Return [X, Y] of the center of cell containing provided text 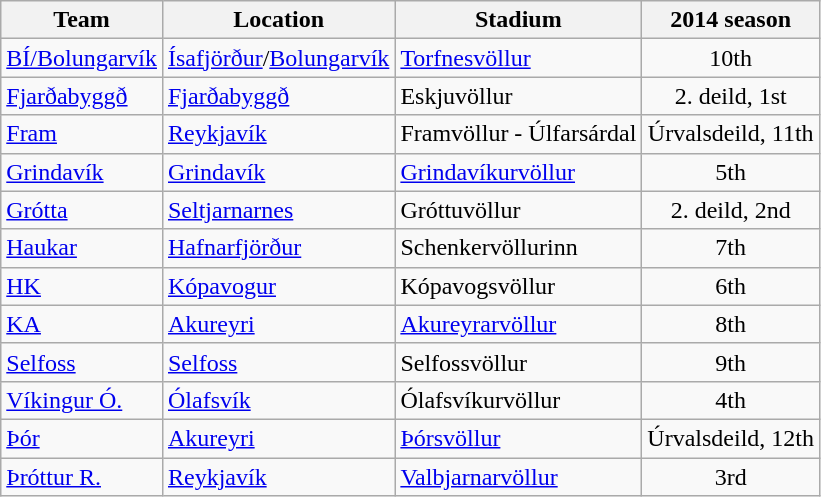
9th [731, 362]
BÍ/Bolungarvík [82, 58]
Team [82, 20]
Kópavogur [278, 286]
5th [731, 172]
Þróttur R. [82, 477]
Þórsvöllur [518, 438]
Location [278, 20]
Gróttuvöllur [518, 210]
Torfnesvöllur [518, 58]
10th [731, 58]
2. deild, 1st [731, 96]
Víkingur Ó. [82, 400]
Fram [82, 134]
Akureyrarvöllur [518, 324]
Ólafsvík [278, 400]
Úrvalsdeild, 11th [731, 134]
Þór [82, 438]
4th [731, 400]
2. deild, 2nd [731, 210]
Schenkervöllurinn [518, 248]
Selfossvöllur [518, 362]
Hafnarfjörður [278, 248]
Seltjarnarnes [278, 210]
KA [82, 324]
8th [731, 324]
Stadium [518, 20]
Úrvalsdeild, 12th [731, 438]
Kópavogsvöllur [518, 286]
3rd [731, 477]
Grindavíkurvöllur [518, 172]
2014 season [731, 20]
Ólafsvíkurvöllur [518, 400]
Grótta [82, 210]
HK [82, 286]
Valbjarnarvöllur [518, 477]
Ísafjörður/Bolungarvík [278, 58]
Haukar [82, 248]
Eskjuvöllur [518, 96]
7th [731, 248]
6th [731, 286]
Framvöllur - Úlfarsárdal [518, 134]
